Locate the cell with the specified text and output its (X, Y) center coordinate. 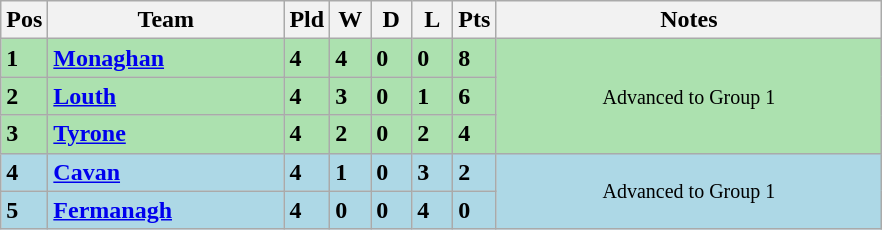
Notes (689, 20)
8 (474, 58)
5 (24, 210)
Louth (166, 96)
W (350, 20)
Fermanagh (166, 210)
Monaghan (166, 58)
6 (474, 96)
Tyrone (166, 134)
Team (166, 20)
L (432, 20)
Cavan (166, 172)
Pos (24, 20)
Pld (307, 20)
D (392, 20)
Pts (474, 20)
